Identify which cell holds the provided text, then report its [X, Y] central coordinate. 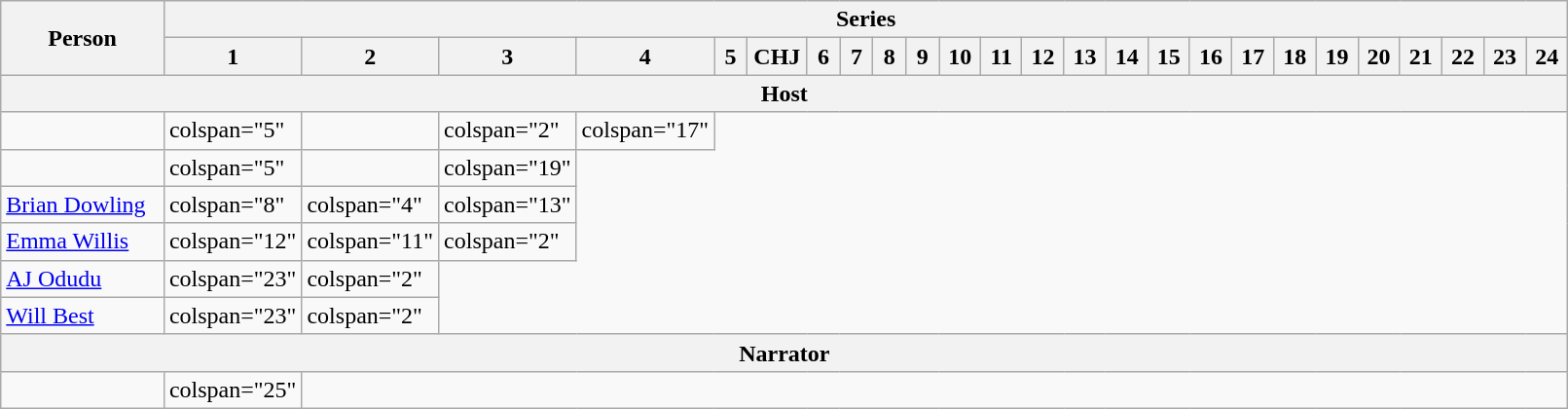
21 [1421, 56]
23 [1505, 56]
24 [1548, 56]
2 [370, 56]
11 [1002, 56]
CHJ [777, 56]
4 [645, 56]
12 [1043, 56]
13 [1084, 56]
8 [890, 56]
20 [1378, 56]
colspan="12" [233, 242]
colspan="11" [370, 242]
3 [508, 56]
colspan="13" [508, 204]
AJ Odudu [83, 279]
9 [923, 56]
Host [784, 93]
15 [1168, 56]
5 [731, 56]
14 [1127, 56]
18 [1295, 56]
Series [865, 19]
22 [1462, 56]
7 [857, 56]
Brian Dowling [83, 204]
colspan="8" [233, 204]
colspan="17" [645, 130]
colspan="4" [370, 204]
colspan="19" [508, 167]
Narrator [784, 353]
1 [233, 56]
colspan="25" [233, 390]
Emma Willis [83, 242]
17 [1254, 56]
19 [1337, 56]
Person [83, 38]
6 [823, 56]
16 [1211, 56]
Will Best [83, 316]
10 [960, 56]
